Return (x, y) of the center of cell containing provided text 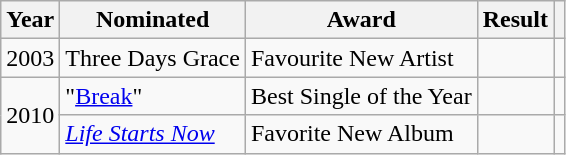
Award (361, 20)
Year (30, 20)
Three Days Grace (153, 58)
Best Single of the Year (361, 96)
Nominated (153, 20)
2010 (30, 115)
2003 (30, 58)
"Break" (153, 96)
Favourite New Artist (361, 58)
Favorite New Album (361, 134)
Life Starts Now (153, 134)
Result (515, 20)
